Output the (X, Y) coordinate of the center of the cell containing the given text.  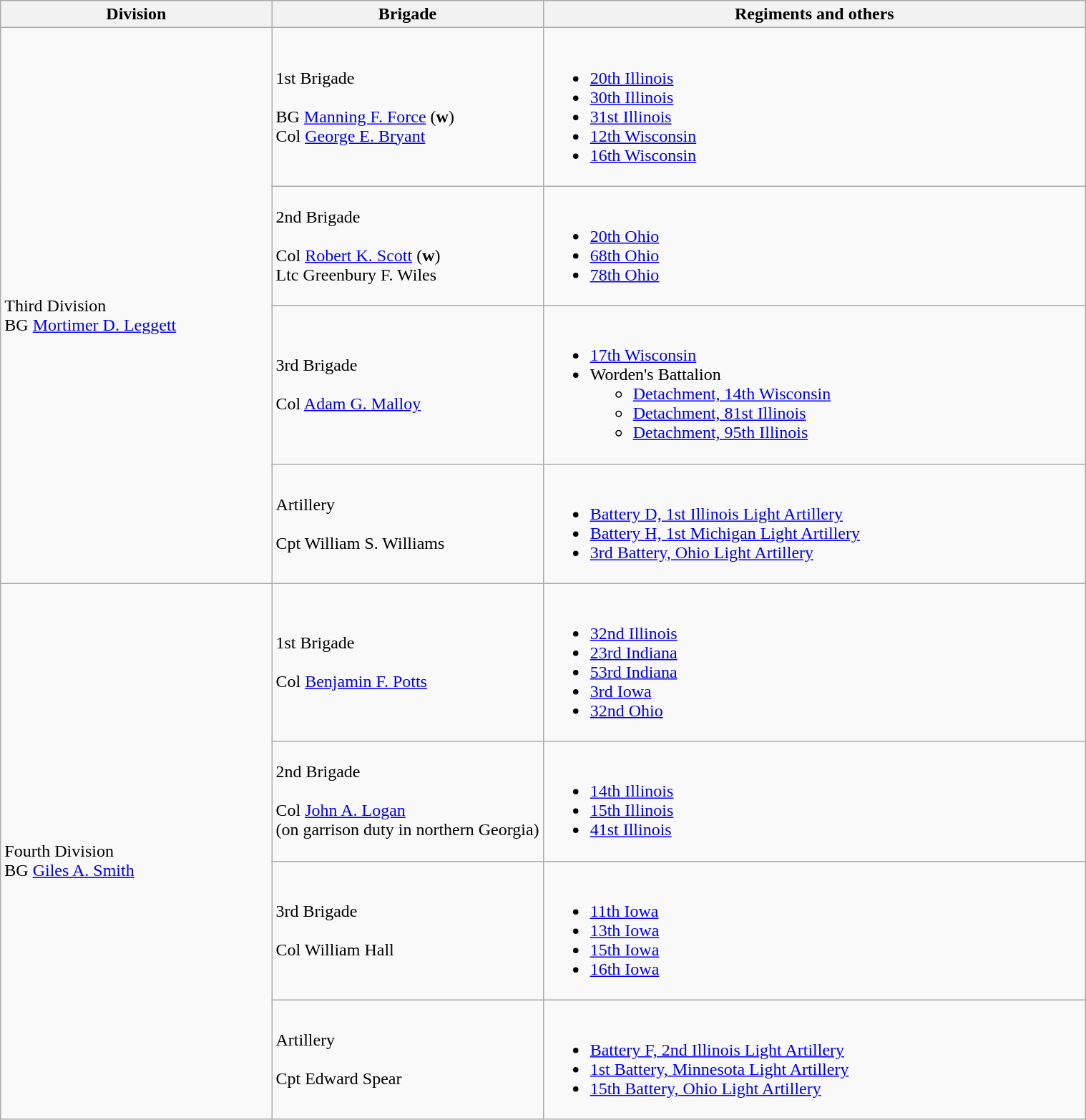
Artillery Cpt Edward Spear (408, 1059)
2nd Brigade Col Robert K. Scott (w) Ltc Greenbury F. Wiles (408, 246)
3rd Brigade Col William Hall (408, 930)
1st Brigade BG Manning F. Force (w) Col George E. Bryant (408, 107)
Artillery Cpt William S. Williams (408, 524)
32nd Illinois23rd Indiana53rd Indiana3rd Iowa32nd Ohio (814, 663)
14th Illinois15th Illinois41st Illinois (814, 802)
Third Division BG Mortimer D. Leggett (136, 306)
Battery F, 2nd Illinois Light Artillery1st Battery, Minnesota Light Artillery15th Battery, Ohio Light Artillery (814, 1059)
20th Ohio68th Ohio78th Ohio (814, 246)
3rd Brigade Col Adam G. Malloy (408, 385)
Brigade (408, 14)
Battery D, 1st Illinois Light ArtilleryBattery H, 1st Michigan Light Artillery3rd Battery, Ohio Light Artillery (814, 524)
1st Brigade Col Benjamin F. Potts (408, 663)
2nd Brigade Col John A. Logan(on garrison duty in northern Georgia) (408, 802)
Regiments and others (814, 14)
17th WisconsinWorden's BattalionDetachment, 14th WisconsinDetachment, 81st IllinoisDetachment, 95th Illinois (814, 385)
Division (136, 14)
Fourth Division BG Giles A. Smith (136, 852)
11th Iowa13th Iowa15th Iowa16th Iowa (814, 930)
20th Illinois30th Illinois31st Illinois12th Wisconsin16th Wisconsin (814, 107)
